Return the [x, y] coordinate for the center point of the cell that contains the specified text.  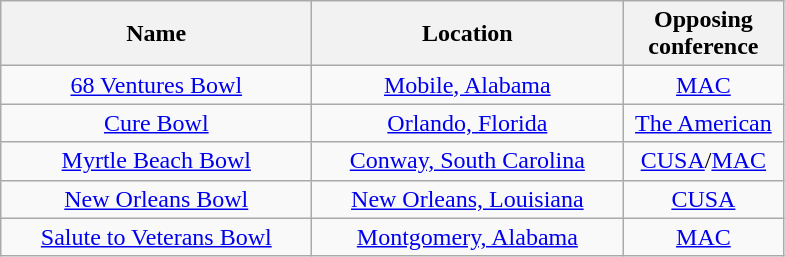
CUSA/MAC [704, 161]
Salute to Veterans Bowl [156, 237]
Name [156, 34]
Conway, South Carolina [468, 161]
Orlando, Florida [468, 123]
The American [704, 123]
68 Ventures Bowl [156, 85]
Location [468, 34]
Montgomery, Alabama [468, 237]
Opposingconference [704, 34]
New Orleans Bowl [156, 199]
Myrtle Beach Bowl [156, 161]
Mobile, Alabama [468, 85]
Cure Bowl [156, 123]
CUSA [704, 199]
New Orleans, Louisiana [468, 199]
